Return (x, y) of the center of cell containing provided text 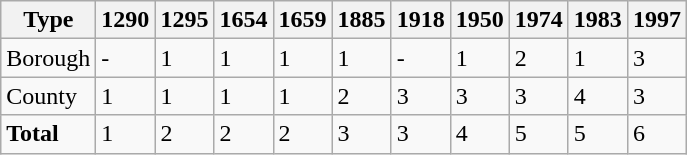
Borough (48, 58)
1950 (480, 20)
1983 (598, 20)
Total (48, 134)
1290 (126, 20)
County (48, 96)
1654 (244, 20)
1295 (184, 20)
1974 (538, 20)
Type (48, 20)
1885 (362, 20)
1997 (656, 20)
6 (656, 134)
1659 (302, 20)
1918 (420, 20)
